Output the (x, y) coordinate of the center of the cell containing the given text.  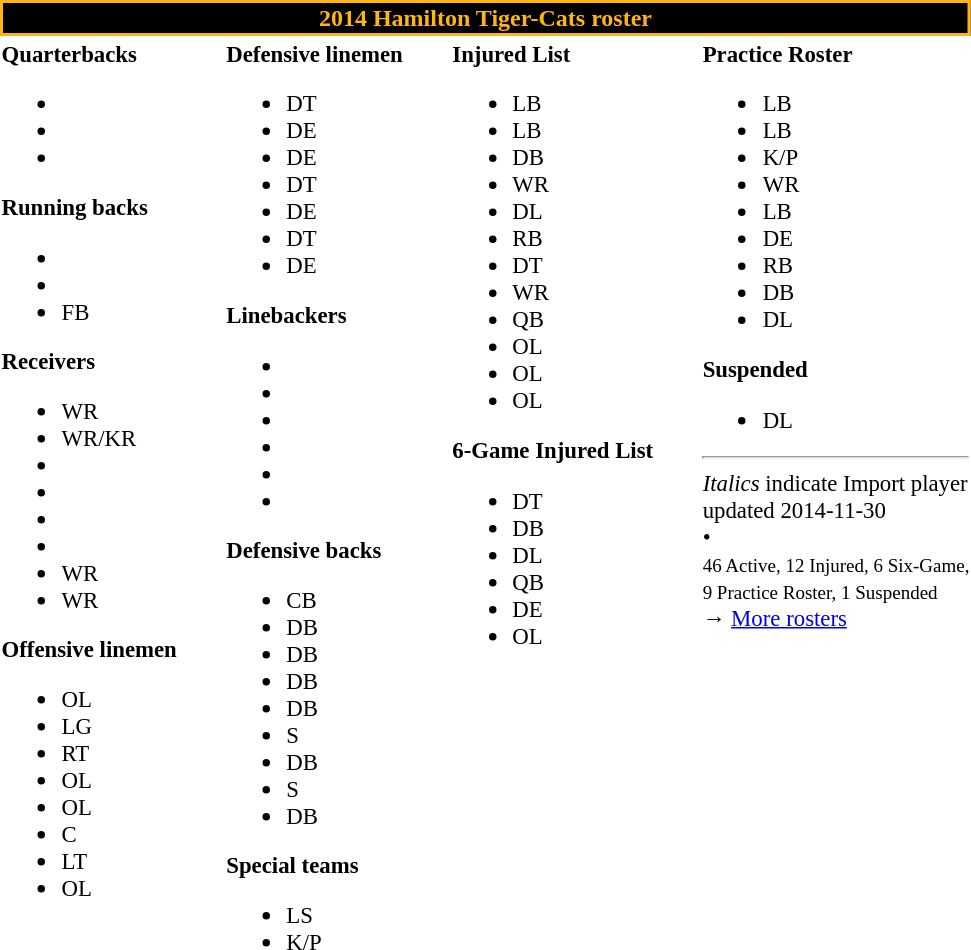
2014 Hamilton Tiger-Cats roster (486, 18)
